Find where the given text appears and provide that cell's center as [x, y] coordinate. 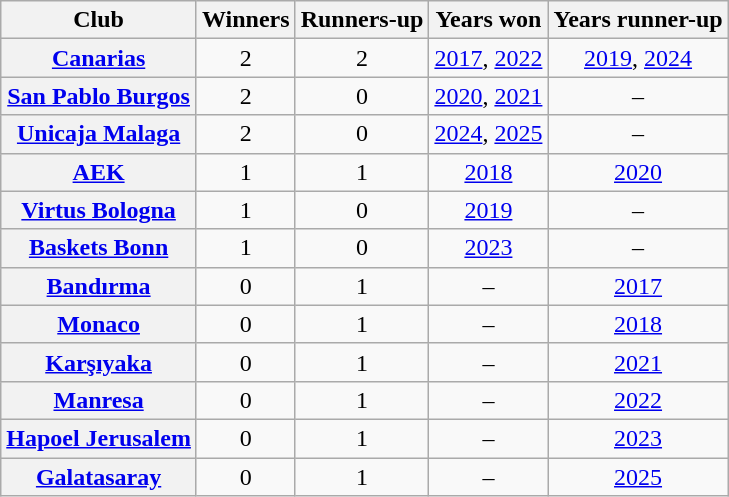
2019, 2024 [638, 58]
2021 [638, 362]
Virtus Bologna [99, 210]
Karşıyaka [99, 362]
Galatasaray [99, 477]
Runners-up [362, 20]
Manresa [99, 400]
San Pablo Burgos [99, 96]
Years runner-up [638, 20]
Years won [488, 20]
Baskets Bonn [99, 248]
2020, 2021 [488, 96]
2025 [638, 477]
2024, 2025 [488, 134]
Bandırma [99, 286]
Unicaja Malaga [99, 134]
Monaco [99, 324]
AEK [99, 172]
Hapoel Jerusalem [99, 438]
Winners [246, 20]
2017, 2022 [488, 58]
2017 [638, 286]
Club [99, 20]
2019 [488, 210]
2022 [638, 400]
Canarias [99, 58]
2020 [638, 172]
